Extract the [x, y] coordinate from the center of the cell holding the provided text.  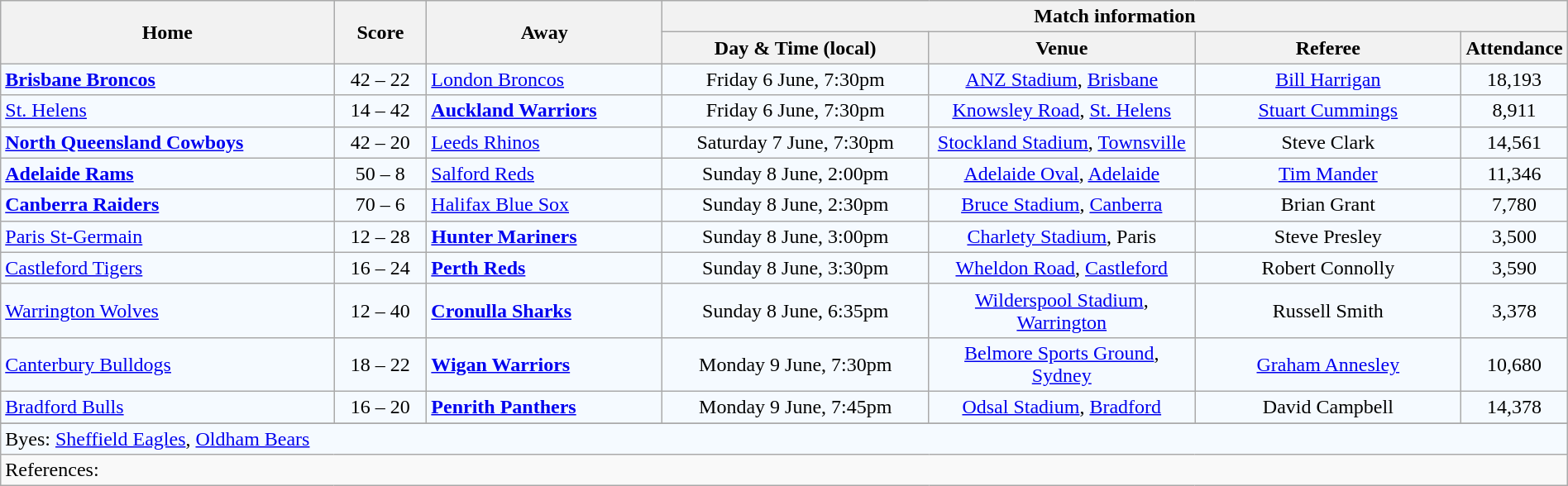
Monday 9 June, 7:45pm [796, 407]
North Queensland Cowboys [167, 142]
Match information [1115, 17]
Salford Reds [544, 174]
Belmore Sports Ground, Sydney [1062, 364]
Wilderspool Stadium, Warrington [1062, 311]
Hunter Mariners [544, 236]
Wheldon Road, Castleford [1062, 268]
Monday 9 June, 7:30pm [796, 364]
Stockland Stadium, Townsville [1062, 142]
70 – 6 [380, 205]
50 – 8 [380, 174]
London Broncos [544, 79]
References: [784, 470]
3,590 [1514, 268]
Referee [1328, 48]
St. Helens [167, 111]
42 – 22 [380, 79]
10,680 [1514, 364]
Bill Harrigan [1328, 79]
Penrith Panthers [544, 407]
Odsal Stadium, Bradford [1062, 407]
3,500 [1514, 236]
Saturday 7 June, 7:30pm [796, 142]
Charlety Stadium, Paris [1062, 236]
Sunday 8 June, 3:30pm [796, 268]
Away [544, 32]
14,561 [1514, 142]
Adelaide Oval, Adelaide [1062, 174]
Warrington Wolves [167, 311]
3,378 [1514, 311]
Paris St-Germain [167, 236]
Halifax Blue Sox [544, 205]
Score [380, 32]
David Campbell [1328, 407]
ANZ Stadium, Brisbane [1062, 79]
Venue [1062, 48]
Robert Connolly [1328, 268]
Stuart Cummings [1328, 111]
Bradford Bulls [167, 407]
42 – 20 [380, 142]
Leeds Rhinos [544, 142]
Bruce Stadium, Canberra [1062, 205]
14 – 42 [380, 111]
Graham Annesley [1328, 364]
Attendance [1514, 48]
Tim Mander [1328, 174]
18,193 [1514, 79]
Brian Grant [1328, 205]
Perth Reds [544, 268]
11,346 [1514, 174]
Home [167, 32]
Canterbury Bulldogs [167, 364]
16 – 20 [380, 407]
12 – 28 [380, 236]
Day & Time (local) [796, 48]
Brisbane Broncos [167, 79]
12 – 40 [380, 311]
Byes: Sheffield Eagles, Oldham Bears [784, 439]
Wigan Warriors [544, 364]
Auckland Warriors [544, 111]
Sunday 8 June, 2:30pm [796, 205]
7,780 [1514, 205]
16 – 24 [380, 268]
Adelaide Rams [167, 174]
Sunday 8 June, 3:00pm [796, 236]
Knowsley Road, St. Helens [1062, 111]
18 – 22 [380, 364]
Cronulla Sharks [544, 311]
Castleford Tigers [167, 268]
Sunday 8 June, 6:35pm [796, 311]
8,911 [1514, 111]
Canberra Raiders [167, 205]
Sunday 8 June, 2:00pm [796, 174]
Steve Clark [1328, 142]
Russell Smith [1328, 311]
14,378 [1514, 407]
Steve Presley [1328, 236]
